From the cell containing the given text, extract its center point as [X, Y] coordinate. 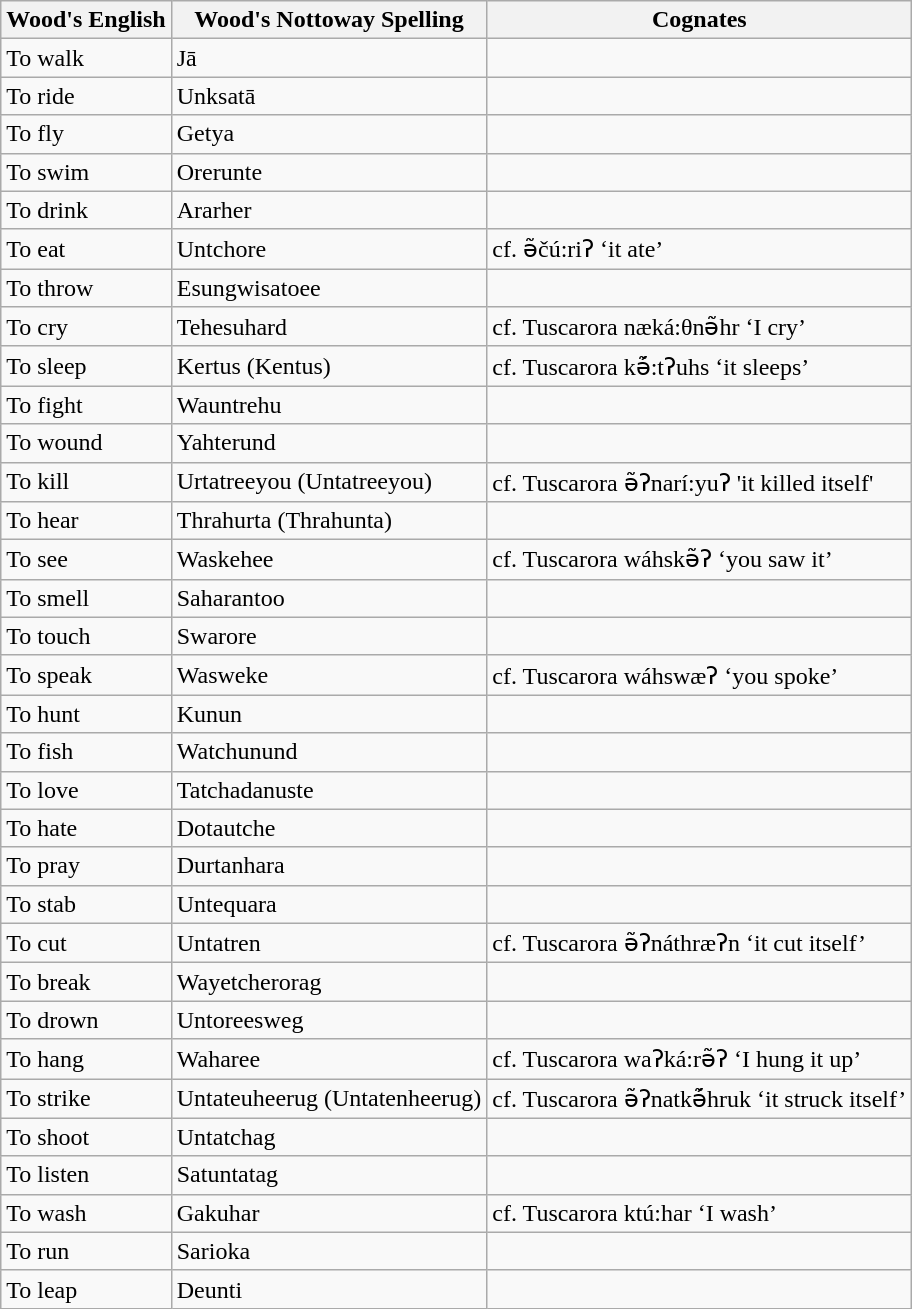
Sarioka [329, 1251]
To smell [86, 598]
To fish [86, 752]
Orerunte [329, 172]
cf. Tuscarora waʔká:rə̃ʔ ‘I hung it up’ [700, 1059]
To listen [86, 1175]
cf. Tuscarora ə̃ʔnáthræʔn ‘it cut itself’ [700, 943]
Thrahurta (Thrahunta) [329, 521]
Unksatā [329, 96]
Satuntatag [329, 1175]
To kill [86, 482]
cf. Tuscarora wáhswæʔ ‘you spoke’ [700, 675]
To wound [86, 443]
To wash [86, 1213]
Waharee [329, 1059]
cf. Tuscarora ə̃ʔnatkə̃́hruk ‘it struck itself’ [700, 1098]
To touch [86, 636]
Gakuhar [329, 1213]
Saharantoo [329, 598]
cf. Tuscarora kə̃́:tʔuhs ‘it sleeps’ [700, 366]
To throw [86, 288]
To love [86, 790]
Jā [329, 58]
To eat [86, 249]
Swarore [329, 636]
cf. Tuscarora næká:θnə̃hr ‘I cry’ [700, 327]
To speak [86, 675]
Durtanhara [329, 866]
Getya [329, 134]
To swim [86, 172]
To sleep [86, 366]
To drink [86, 210]
Wauntrehu [329, 405]
To run [86, 1251]
Untchore [329, 249]
Deunti [329, 1289]
To ride [86, 96]
Ararher [329, 210]
To cry [86, 327]
To stab [86, 904]
cf. Tuscarora ə̃ʔnarí:yuʔ 'it killed itself' [700, 482]
Kertus (Kentus) [329, 366]
Untequara [329, 904]
To pray [86, 866]
To cut [86, 943]
Wood's English [86, 20]
Untatren [329, 943]
Tatchadanuste [329, 790]
Esungwisatoee [329, 288]
To drown [86, 1020]
cf. ə̃čú:riʔ ‘it ate’ [700, 249]
To walk [86, 58]
Kunun [329, 714]
Wayetcherorag [329, 982]
To strike [86, 1098]
To hunt [86, 714]
cf. Tuscarora wáhskə̃ʔ ‘you saw it’ [700, 560]
Dotautche [329, 828]
Waskehee [329, 560]
Untateuheerug (Untatenheerug) [329, 1098]
To leap [86, 1289]
To hang [86, 1059]
To break [86, 982]
To see [86, 560]
To fly [86, 134]
To hear [86, 521]
Yahterund [329, 443]
To shoot [86, 1137]
Wood's Nottoway Spelling [329, 20]
Tehesuhard [329, 327]
To hate [86, 828]
Urtatreeyou (Untatreeyou) [329, 482]
Untatchag [329, 1137]
Cognates [700, 20]
To fight [86, 405]
Watchunund [329, 752]
Wasweke [329, 675]
Untoreesweg [329, 1020]
cf. Tuscarora ktú:har ‘I wash’ [700, 1213]
